Locate the cell with the specified text and output its [x, y] center coordinate. 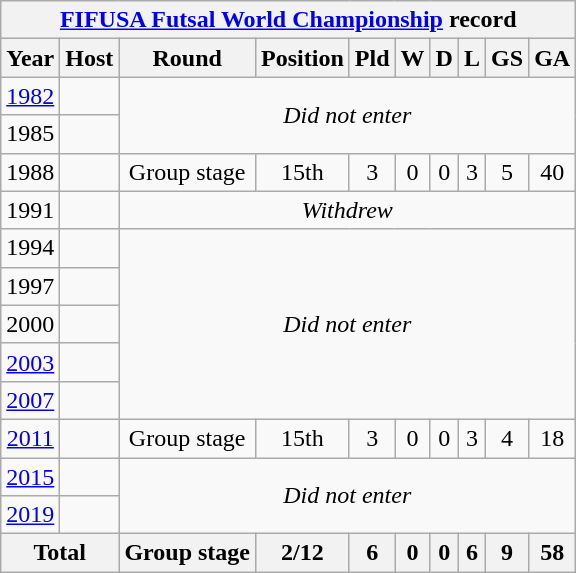
1994 [30, 248]
1991 [30, 210]
1982 [30, 96]
2000 [30, 324]
2015 [30, 477]
Pld [372, 58]
Host [90, 58]
2/12 [303, 553]
1988 [30, 172]
18 [552, 438]
1985 [30, 134]
58 [552, 553]
Year [30, 58]
40 [552, 172]
GA [552, 58]
Position [303, 58]
2007 [30, 400]
5 [508, 172]
1997 [30, 286]
GS [508, 58]
W [412, 58]
FIFUSA Futsal World Championship record [288, 20]
Total [60, 553]
2011 [30, 438]
2003 [30, 362]
2019 [30, 515]
L [472, 58]
D [444, 58]
9 [508, 553]
4 [508, 438]
Withdrew [348, 210]
Round [188, 58]
